Return the [x, y] coordinate for the center point of the cell that contains the specified text.  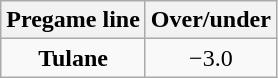
Over/under [210, 20]
Pregame line [74, 20]
−3.0 [210, 58]
Tulane [74, 58]
